Determine the [x, y] coordinate at the center of the cell enclosing the given text.  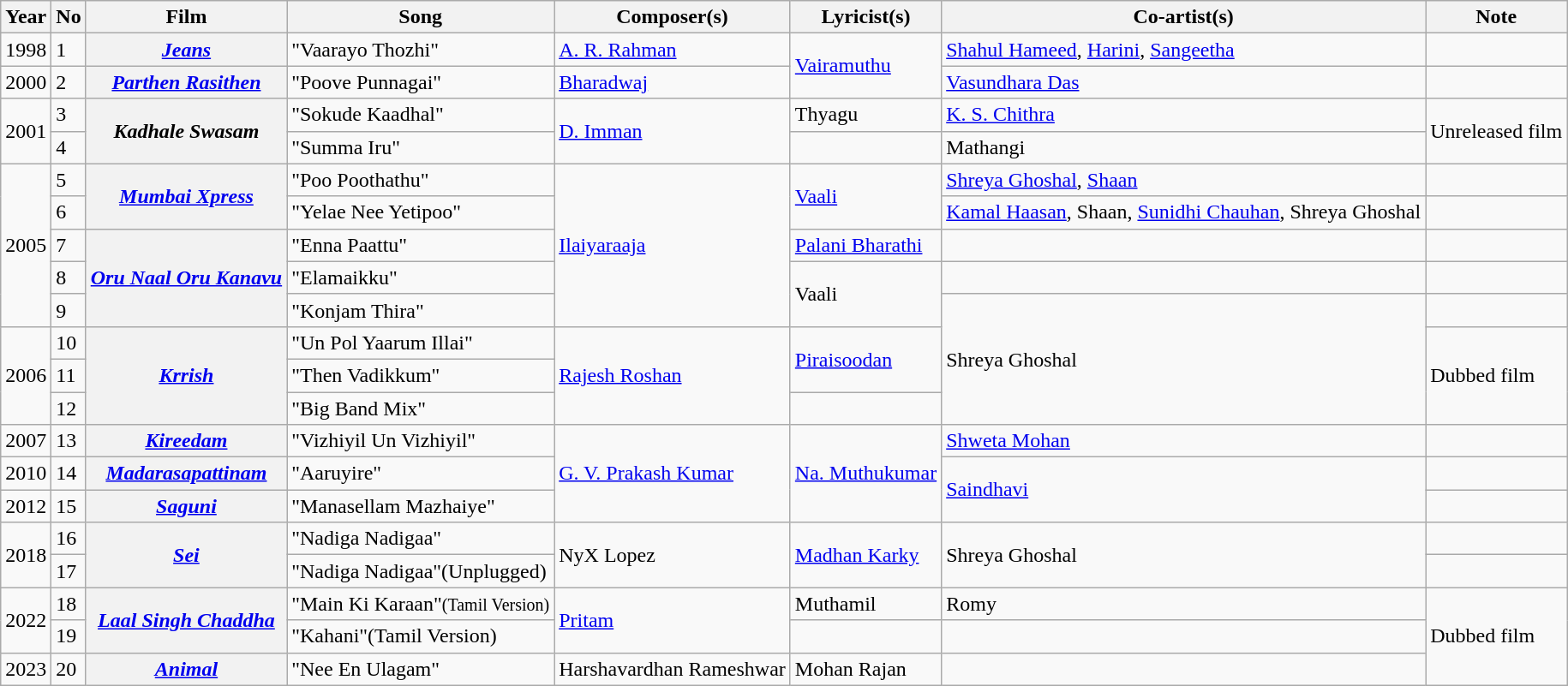
2023 [26, 669]
D. Imman [673, 131]
NyX Lopez [673, 555]
14 [69, 474]
"Poove Punnagai" [421, 82]
Saindhavi [1184, 490]
"Vaarayo Thozhi" [421, 50]
Muthamil [865, 604]
Shweta Mohan [1184, 441]
Krrish [186, 375]
Animal [186, 669]
"Nadiga Nadigaa"(Unplugged) [421, 571]
13 [69, 441]
Laal Singh Chaddha [186, 620]
1998 [26, 50]
Unreleased film [1496, 131]
Co-artist(s) [1184, 17]
8 [69, 277]
16 [69, 539]
2006 [26, 375]
"Konjam Thira" [421, 310]
"Enna Paattu" [421, 245]
Na. Muthukumar [865, 474]
2000 [26, 82]
Kadhale Swasam [186, 131]
Parthen Rasithen [186, 82]
Lyricist(s) [865, 17]
Oru Naal Oru Kanavu [186, 277]
2012 [26, 506]
Ilaiyaraaja [673, 245]
2022 [26, 620]
12 [69, 409]
Madhan Karky [865, 555]
Pritam [673, 620]
"Main Ki Karaan"(Tamil Version) [421, 604]
Kireedam [186, 441]
"Elamaikku" [421, 277]
7 [69, 245]
2010 [26, 474]
"Vizhiyil Un Vizhiyil" [421, 441]
4 [69, 147]
"Yelae Nee Yetipoo" [421, 212]
"Un Pol Yaarum Illai" [421, 343]
"Summa Iru" [421, 147]
6 [69, 212]
A. R. Rahman [673, 50]
10 [69, 343]
Vairamuthu [865, 66]
"Kahani"(Tamil Version) [421, 636]
Mathangi [1184, 147]
Saguni [186, 506]
K. S. Chithra [1184, 115]
Bharadwaj [673, 82]
Harshavardhan Rameshwar [673, 669]
19 [69, 636]
Kamal Haasan, Shaan, Sunidhi Chauhan, Shreya Ghoshal [1184, 212]
G. V. Prakash Kumar [673, 474]
"Big Band Mix" [421, 409]
"Then Vadikkum" [421, 375]
"Aaruyire" [421, 474]
9 [69, 310]
"Nadiga Nadigaa" [421, 539]
1 [69, 50]
2 [69, 82]
Madarasapattinam [186, 474]
20 [69, 669]
Rajesh Roshan [673, 375]
Shahul Hameed, Harini, Sangeetha [1184, 50]
Shreya Ghoshal, Shaan [1184, 180]
"Poo Poothathu" [421, 180]
Year [26, 17]
15 [69, 506]
Palani Bharathi [865, 245]
3 [69, 115]
Thyagu [865, 115]
Song [421, 17]
18 [69, 604]
2005 [26, 245]
Jeans [186, 50]
Vasundhara Das [1184, 82]
11 [69, 375]
17 [69, 571]
Composer(s) [673, 17]
Mohan Rajan [865, 669]
No [69, 17]
Romy [1184, 604]
2001 [26, 131]
Piraisoodan [865, 359]
Film [186, 17]
"Nee En Ulagam" [421, 669]
5 [69, 180]
2018 [26, 555]
Sei [186, 555]
Note [1496, 17]
"Sokude Kaadhal" [421, 115]
Mumbai Xpress [186, 196]
"Manasellam Mazhaiye" [421, 506]
2007 [26, 441]
